Scan for the cell matching the given text and deliver its [x, y] coordinate at center. 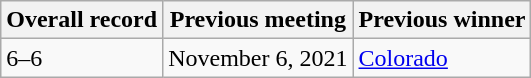
Colorado [442, 58]
6–6 [82, 58]
Previous winner [442, 20]
Overall record [82, 20]
Previous meeting [258, 20]
November 6, 2021 [258, 58]
